Capture the cell that displays the provided text and extract its [X, Y] central coordinate. 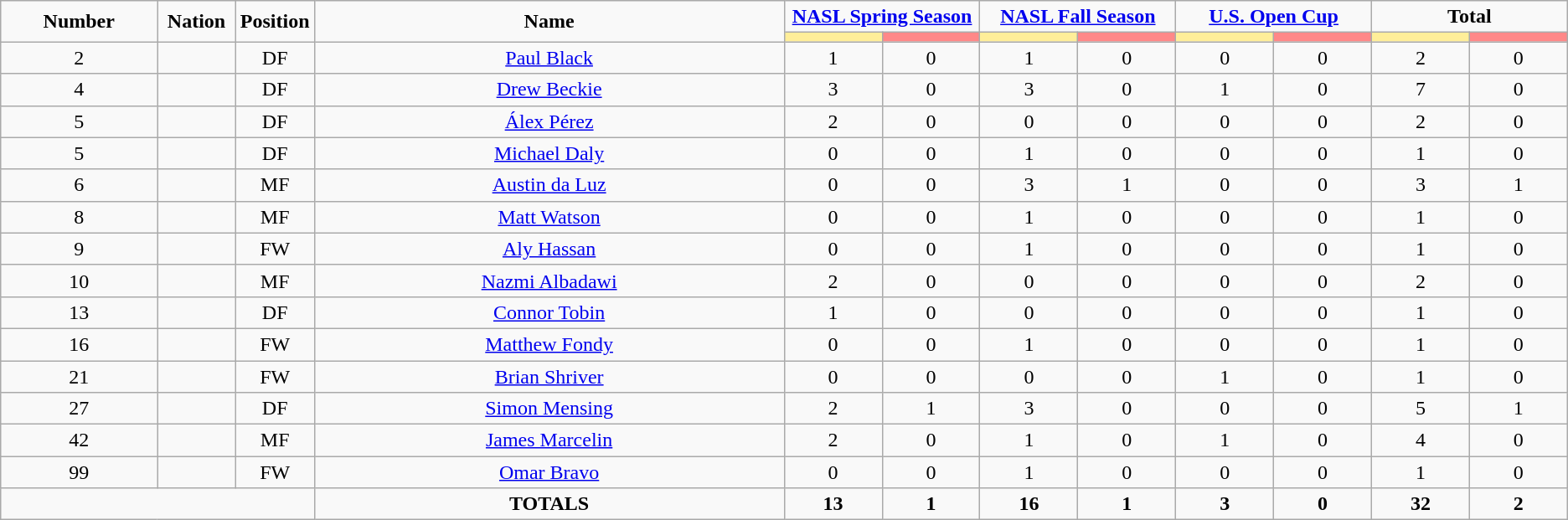
7 [1421, 90]
Number [79, 22]
99 [79, 472]
27 [79, 409]
Name [549, 22]
32 [1421, 504]
Drew Beckie [549, 90]
Omar Bravo [549, 472]
6 [79, 185]
Nation [197, 22]
Aly Hassan [549, 249]
U.S. Open Cup [1274, 17]
9 [79, 249]
Austin da Luz [549, 185]
NASL Fall Season [1078, 17]
Total [1469, 17]
21 [79, 376]
Matt Watson [549, 217]
TOTALS [549, 504]
Position [275, 22]
NASL Spring Season [882, 17]
Matthew Fondy [549, 344]
Simon Mensing [549, 409]
42 [79, 440]
10 [79, 281]
Nazmi Albadawi [549, 281]
Michael Daly [549, 153]
Paul Black [549, 58]
Connor Tobin [549, 312]
Brian Shriver [549, 376]
8 [79, 217]
Álex Pérez [549, 121]
James Marcelin [549, 440]
